Scan for the cell matching the given text and deliver its (x, y) coordinate at center. 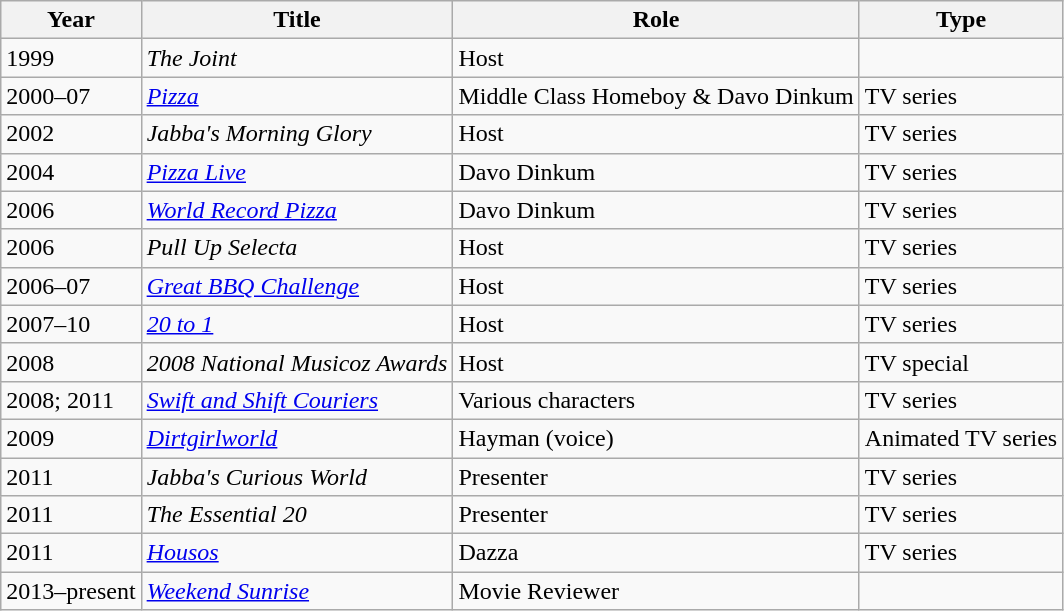
Various characters (656, 400)
Jabba's Morning Glory (297, 134)
Movie Reviewer (656, 591)
Title (297, 20)
Dazza (656, 553)
Great BBQ Challenge (297, 286)
2013–present (71, 591)
World Record Pizza (297, 210)
The Essential 20 (297, 515)
2006–07 (71, 286)
Pizza Live (297, 172)
2004 (71, 172)
2007–10 (71, 324)
TV special (960, 362)
2000–07 (71, 96)
2008 (71, 362)
Dirtgirlworld (297, 438)
Weekend Sunrise (297, 591)
Swift and Shift Couriers (297, 400)
Housos (297, 553)
Pizza (297, 96)
Pull Up Selecta (297, 248)
Type (960, 20)
2002 (71, 134)
20 to 1 (297, 324)
2009 (71, 438)
Role (656, 20)
The Joint (297, 58)
Middle Class Homeboy & Davo Dinkum (656, 96)
Year (71, 20)
2008; 2011 (71, 400)
Hayman (voice) (656, 438)
1999 (71, 58)
Animated TV series (960, 438)
2008 National Musicoz Awards (297, 362)
Jabba's Curious World (297, 477)
